Scan for the cell matching the given text and deliver its [x, y] coordinate at center. 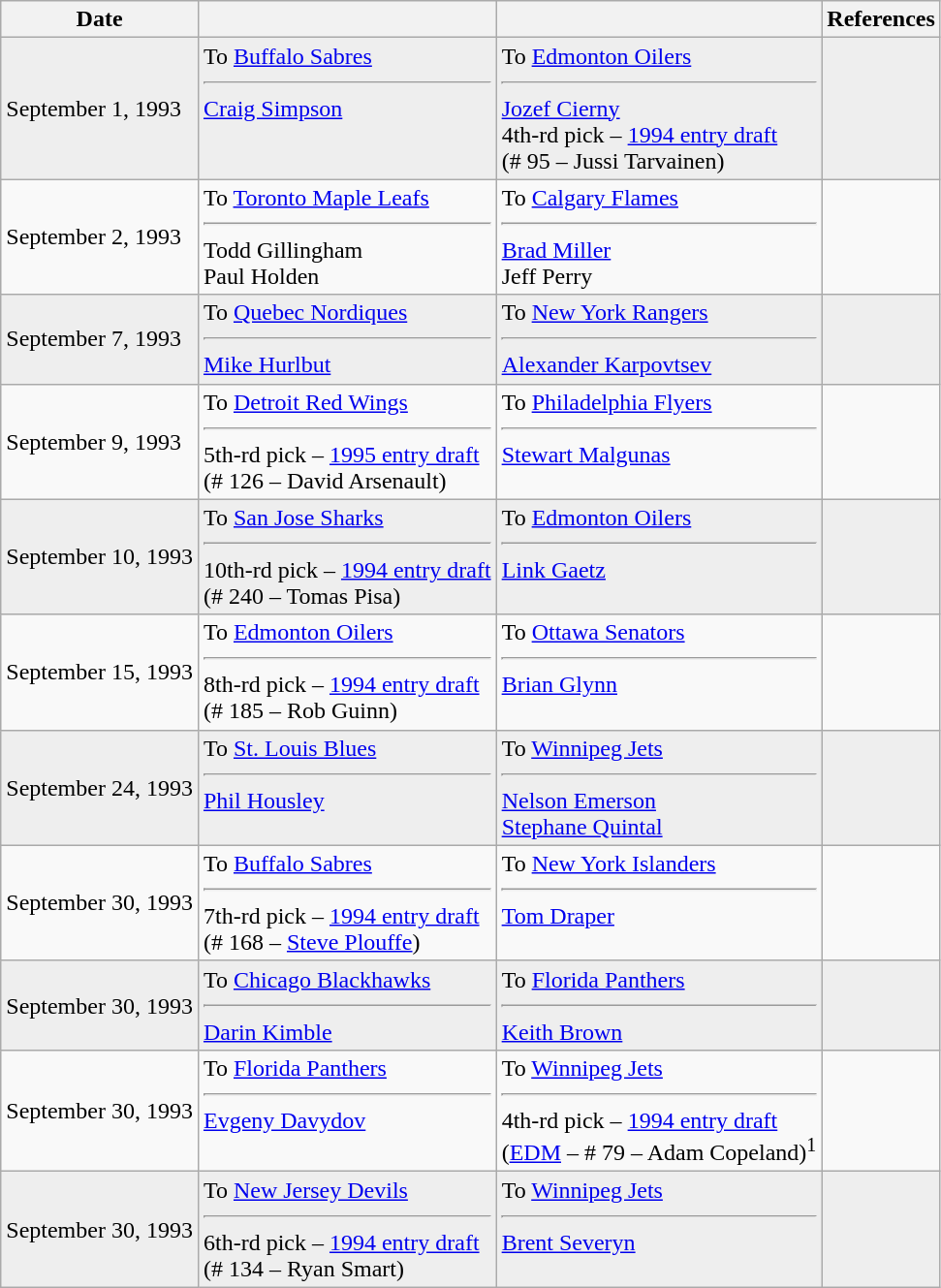
September 9, 1993 [100, 442]
To Chicago BlackhawksDarin Kimble [347, 1005]
To Winnipeg Jets4th-rd pick – 1994 entry draft(EDM – # 79 – Adam Copeland)1 [659, 1111]
To Winnipeg JetsNelson EmersonStephane Quintal [659, 787]
To Edmonton Oilers8th-rd pick – 1994 entry draft(# 185 – Rob Guinn) [347, 673]
September 1, 1993 [100, 109]
To Philadelphia FlyersStewart Malgunas [659, 442]
To Calgary FlamesBrad MillerJeff Perry [659, 236]
To Edmonton OilersJozef Cierny4th-rd pick – 1994 entry draft(# 95 – Jussi Tarvainen) [659, 109]
To Edmonton OilersLink Gaetz [659, 556]
September 7, 1993 [100, 339]
References [882, 19]
September 15, 1993 [100, 673]
September 2, 1993 [100, 236]
To Winnipeg JetsBrent Severyn [659, 1229]
To New Jersey Devils6th-rd pick – 1994 entry draft(# 134 – Ryan Smart) [347, 1229]
Date [100, 19]
September 10, 1993 [100, 556]
To Detroit Red Wings5th-rd pick – 1995 entry draft(# 126 – David Arsenault) [347, 442]
To Florida PanthersEvgeny Davydov [347, 1111]
To Buffalo SabresCraig Simpson [347, 109]
To Florida PanthersKeith Brown [659, 1005]
September 24, 1993 [100, 787]
To Buffalo Sabres7th-rd pick – 1994 entry draft(# 168 – Steve Plouffe) [347, 903]
To Quebec NordiquesMike Hurlbut [347, 339]
To Ottawa SenatorsBrian Glynn [659, 673]
To Toronto Maple LeafsTodd GillinghamPaul Holden [347, 236]
To St. Louis BluesPhil Housley [347, 787]
To New York IslandersTom Draper [659, 903]
To New York RangersAlexander Karpovtsev [659, 339]
To San Jose Sharks10th-rd pick – 1994 entry draft(# 240 – Tomas Pisa) [347, 556]
